Find where the given text appears and provide that cell's center as [X, Y] coordinate. 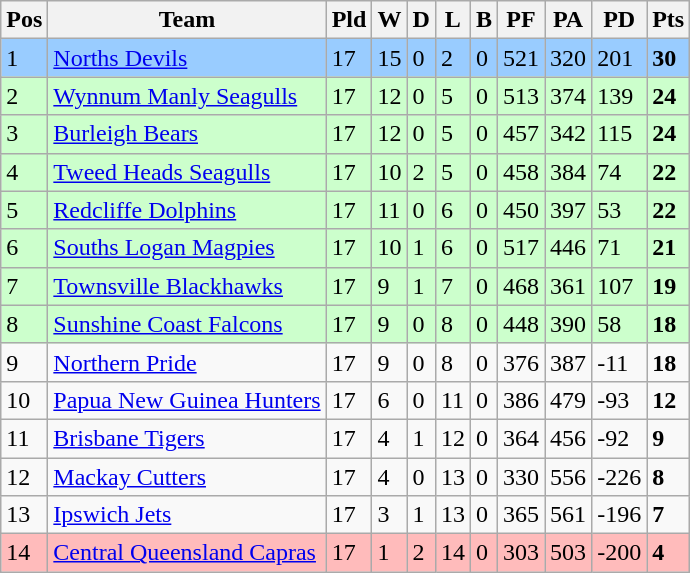
387 [568, 362]
Ipswich Jets [187, 515]
320 [568, 58]
448 [520, 324]
Tweed Heads Seagulls [187, 172]
342 [568, 134]
468 [520, 286]
Pld [349, 20]
458 [520, 172]
PD [620, 20]
107 [620, 286]
W [390, 20]
D [421, 20]
-93 [620, 400]
201 [620, 58]
PF [520, 20]
30 [668, 58]
390 [568, 324]
365 [520, 515]
58 [620, 324]
Souths Logan Magpies [187, 248]
21 [668, 248]
503 [568, 553]
Pos [24, 20]
139 [620, 96]
L [452, 20]
PA [568, 20]
Brisbane Tigers [187, 438]
Sunshine Coast Falcons [187, 324]
Northern Pride [187, 362]
513 [520, 96]
561 [568, 515]
Mackay Cutters [187, 477]
-11 [620, 362]
397 [568, 210]
Central Queensland Capras [187, 553]
384 [568, 172]
Burleigh Bears [187, 134]
Pts [668, 20]
115 [620, 134]
Team [187, 20]
53 [620, 210]
361 [568, 286]
450 [520, 210]
Wynnum Manly Seagulls [187, 96]
374 [568, 96]
Norths Devils [187, 58]
446 [568, 248]
19 [668, 286]
Townsville Blackhawks [187, 286]
74 [620, 172]
330 [520, 477]
376 [520, 362]
457 [520, 134]
Papua New Guinea Hunters [187, 400]
521 [520, 58]
-226 [620, 477]
479 [568, 400]
-196 [620, 515]
556 [568, 477]
386 [520, 400]
456 [568, 438]
-92 [620, 438]
303 [520, 553]
364 [520, 438]
517 [520, 248]
Redcliffe Dolphins [187, 210]
15 [390, 58]
-200 [620, 553]
71 [620, 248]
B [484, 20]
